Search for the cell housing the specified text and yield its [X, Y] center coordinate. 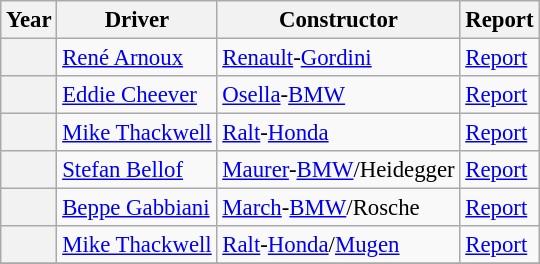
Constructor [338, 20]
Maurer-BMW/Heidegger [338, 170]
Ralt-Honda [338, 133]
Beppe Gabbiani [137, 208]
Driver [137, 20]
Osella-BMW [338, 95]
Stefan Bellof [137, 170]
René Arnoux [137, 58]
March-BMW/Rosche [338, 208]
Year [29, 20]
Eddie Cheever [137, 95]
Ralt-Honda/Mugen [338, 245]
Renault-Gordini [338, 58]
